Search for the cell housing the specified text and yield its [X, Y] center coordinate. 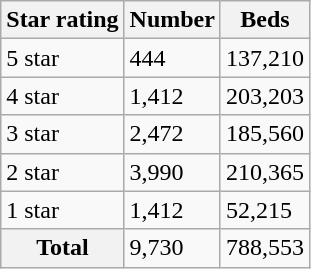
203,203 [264, 96]
Total [62, 248]
185,560 [264, 134]
137,210 [264, 58]
5 star [62, 58]
52,215 [264, 210]
Star rating [62, 20]
788,553 [264, 248]
2,472 [172, 134]
2 star [62, 172]
Number [172, 20]
4 star [62, 96]
9,730 [172, 248]
3,990 [172, 172]
210,365 [264, 172]
Beds [264, 20]
444 [172, 58]
1 star [62, 210]
3 star [62, 134]
